Extract the (x, y) coordinate from the center of the cell holding the provided text.  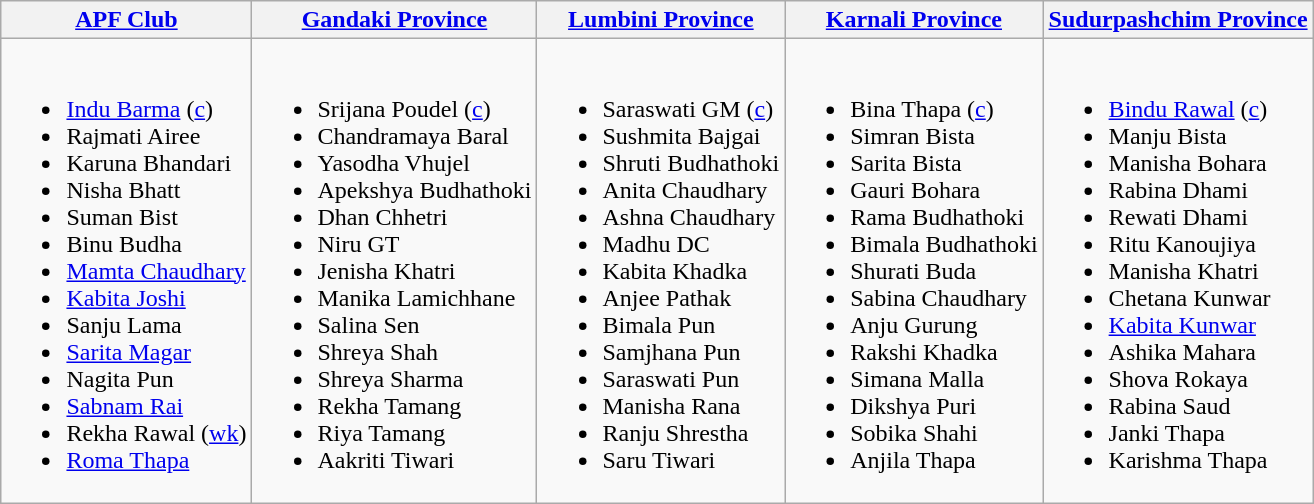
APF Club (126, 20)
Karnali Province (914, 20)
Sudurpashchim Province (1178, 20)
Lumbini Province (661, 20)
Gandaki Province (394, 20)
